Locate the cell with the specified text and output its (x, y) center coordinate. 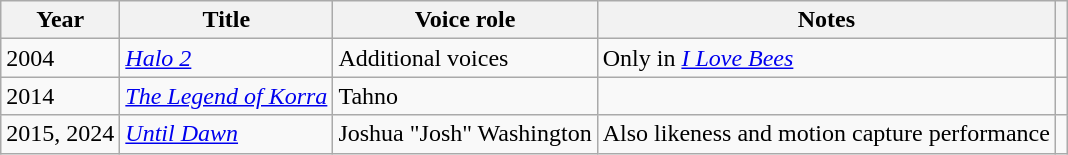
Also likeness and motion capture performance (826, 134)
Until Dawn (226, 134)
Additional voices (465, 58)
Notes (826, 20)
Joshua "Josh" Washington (465, 134)
2014 (60, 96)
Only in I Love Bees (826, 58)
Voice role (465, 20)
The Legend of Korra (226, 96)
Title (226, 20)
Year (60, 20)
Tahno (465, 96)
2004 (60, 58)
2015, 2024 (60, 134)
Halo 2 (226, 58)
